Output the (x, y) coordinate of the center of the cell containing the given text.  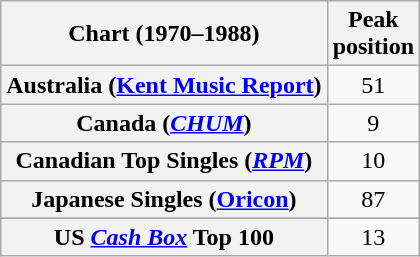
Australia (Kent Music Report) (164, 85)
51 (373, 85)
9 (373, 123)
Japanese Singles (Oricon) (164, 199)
Canadian Top Singles (RPM) (164, 161)
Peakposition (373, 34)
Canada (CHUM) (164, 123)
13 (373, 237)
US Cash Box Top 100 (164, 237)
Chart (1970–1988) (164, 34)
10 (373, 161)
87 (373, 199)
